From the cell containing the given text, extract its center point as [x, y] coordinate. 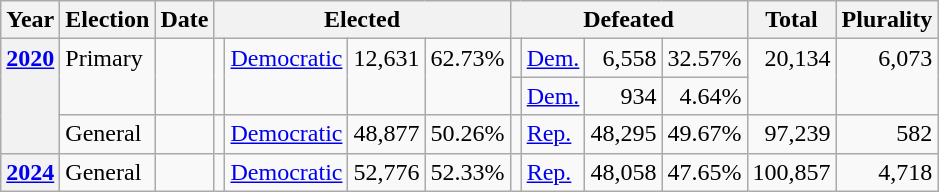
2024 [30, 172]
32.57% [704, 58]
Elected [362, 20]
Date [184, 20]
934 [624, 96]
62.73% [468, 77]
50.26% [468, 134]
Election [108, 20]
Defeated [628, 20]
6,073 [887, 77]
6,558 [624, 58]
Total [792, 20]
52.33% [468, 172]
4.64% [704, 96]
20,134 [792, 77]
48,295 [624, 134]
49.67% [704, 134]
Year [30, 20]
Primary [108, 77]
48,877 [386, 134]
52,776 [386, 172]
97,239 [792, 134]
Plurality [887, 20]
12,631 [386, 77]
582 [887, 134]
47.65% [704, 172]
4,718 [887, 172]
48,058 [624, 172]
100,857 [792, 172]
2020 [30, 96]
